Detect which cell encompasses the target text, then output its [x, y] center coordinate. 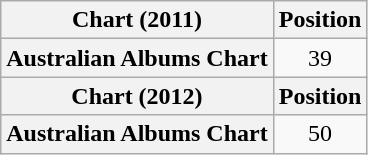
Chart (2011) [137, 20]
39 [320, 58]
50 [320, 134]
Chart (2012) [137, 96]
